Determine the (x, y) coordinate at the center of the cell enclosing the given text.  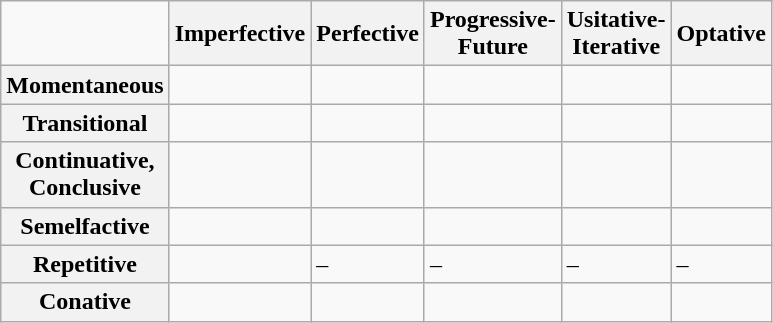
Usitative-Iterative (616, 34)
Conative (85, 302)
Transitional (85, 123)
Momentaneous (85, 85)
Continuative,Conclusive (85, 174)
Semelfactive (85, 226)
Imperfective (240, 34)
Progressive-Future (492, 34)
Repetitive (85, 264)
Optative (721, 34)
Perfective (368, 34)
